Search for the cell housing the specified text and yield its [X, Y] center coordinate. 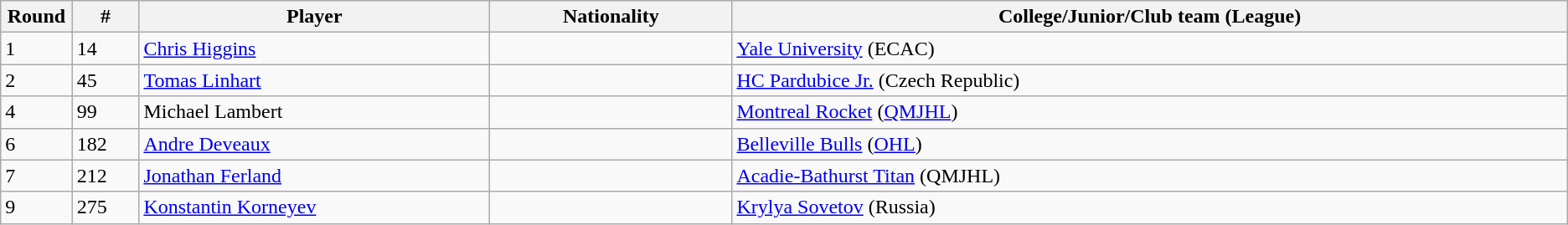
Andre Deveaux [315, 144]
Acadie-Bathurst Titan (QMJHL) [1149, 176]
212 [106, 176]
Michael Lambert [315, 112]
Nationality [611, 17]
Yale University (ECAC) [1149, 49]
HC Pardubice Jr. (Czech Republic) [1149, 80]
Chris Higgins [315, 49]
9 [37, 207]
6 [37, 144]
14 [106, 49]
7 [37, 176]
Konstantin Korneyev [315, 207]
4 [37, 112]
College/Junior/Club team (League) [1149, 17]
Jonathan Ferland [315, 176]
45 [106, 80]
Montreal Rocket (QMJHL) [1149, 112]
Round [37, 17]
# [106, 17]
Player [315, 17]
275 [106, 207]
99 [106, 112]
1 [37, 49]
Tomas Linhart [315, 80]
Belleville Bulls (OHL) [1149, 144]
182 [106, 144]
2 [37, 80]
Krylya Sovetov (Russia) [1149, 207]
